Find where the given text appears and provide that cell's center as (X, Y) coordinate. 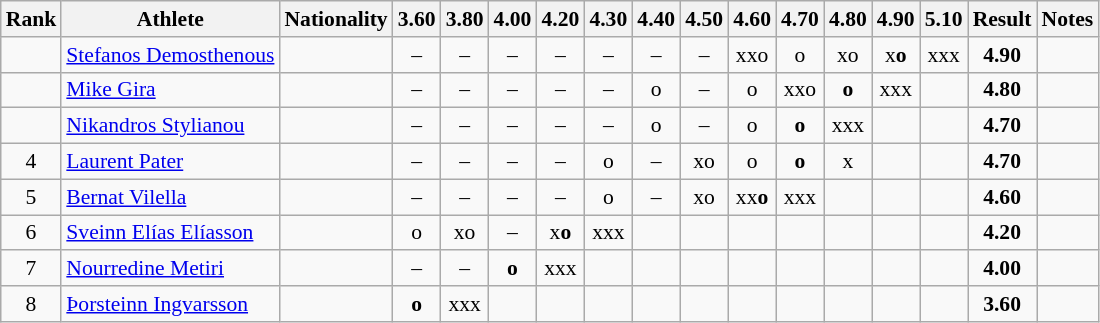
Notes (1068, 19)
Laurent Pater (170, 162)
Athlete (170, 19)
Result (1002, 19)
4.50 (704, 19)
Nationality (336, 19)
Bernat Vilella (170, 197)
8 (32, 304)
4.40 (656, 19)
Stefanos Demosthenous (170, 55)
Mike Gira (170, 90)
6 (32, 233)
5.10 (944, 19)
Þorsteinn Ingvarsson (170, 304)
4.30 (608, 19)
7 (32, 269)
Nikandros Stylianou (170, 126)
x (848, 162)
Sveinn Elías Elíasson (170, 233)
3.80 (465, 19)
Nourredine Metiri (170, 269)
4 (32, 162)
5 (32, 197)
Rank (32, 19)
